Find where the given text appears and provide that cell's center as [X, Y] coordinate. 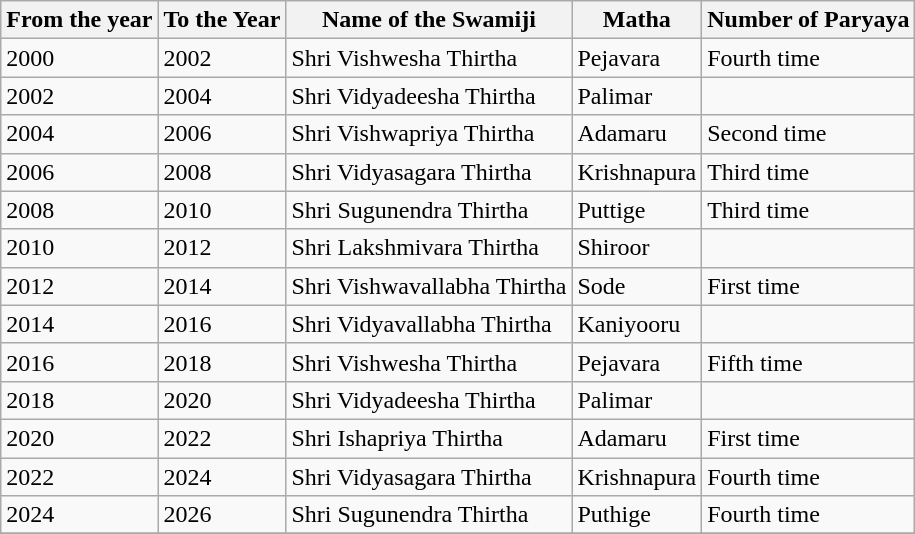
Shri Ishapriya Thirtha [429, 438]
Fifth time [808, 362]
Shri Vishwavallabha Thirtha [429, 286]
Puttige [637, 210]
Shiroor [637, 248]
Matha [637, 20]
Second time [808, 134]
2026 [222, 515]
Number of Paryaya [808, 20]
Puthige [637, 515]
Kaniyooru [637, 324]
Shri Vidyavallabha Thirtha [429, 324]
Name of the Swamiji [429, 20]
2000 [80, 58]
Shri Vishwapriya Thirtha [429, 134]
Sode [637, 286]
To the Year [222, 20]
From the year [80, 20]
Shri Lakshmivara Thirtha [429, 248]
